Determine the [X, Y] coordinate at the center of the cell enclosing the given text.  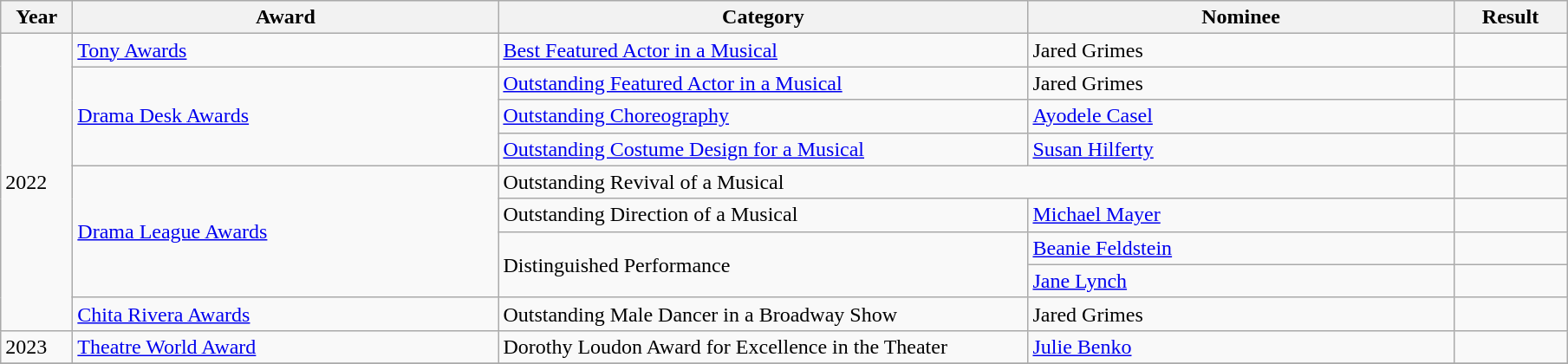
2023 [36, 347]
Susan Hilferty [1241, 149]
Outstanding Choreography [763, 116]
Award [286, 17]
2022 [36, 182]
Best Featured Actor in a Musical [763, 50]
Chita Rivera Awards [286, 314]
Outstanding Costume Design for a Musical [763, 149]
Jane Lynch [1241, 281]
Drama League Awards [286, 231]
Dorothy Loudon Award for Excellence in the Theater [763, 347]
Michael Mayer [1241, 215]
Theatre World Award [286, 347]
Distinguished Performance [763, 264]
Nominee [1241, 17]
Julie Benko [1241, 347]
Outstanding Revival of a Musical [976, 182]
Beanie Feldstein [1241, 248]
Ayodele Casel [1241, 116]
Result [1510, 17]
Category [763, 17]
Tony Awards [286, 50]
Year [36, 17]
Outstanding Direction of a Musical [763, 215]
Outstanding Male Dancer in a Broadway Show [763, 314]
Outstanding Featured Actor in a Musical [763, 83]
Drama Desk Awards [286, 116]
